Capture the cell that displays the provided text and extract its [x, y] central coordinate. 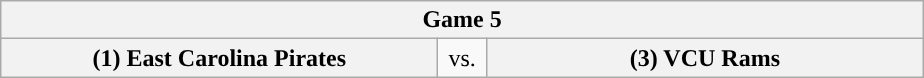
(3) VCU Rams [704, 58]
vs. [462, 58]
(1) East Carolina Pirates [220, 58]
Game 5 [462, 20]
